Identify which cell holds the provided text, then report its (x, y) central coordinate. 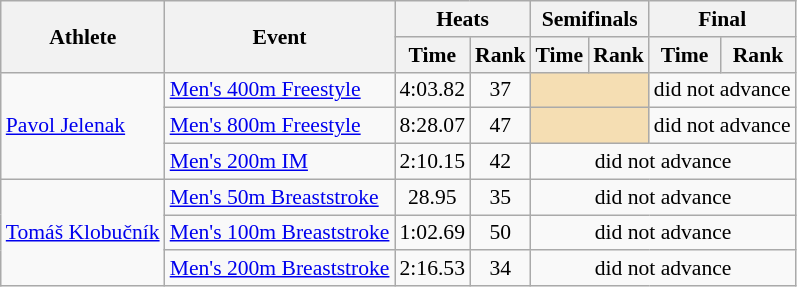
Men's 100m Breaststroke (280, 233)
Semifinals (590, 19)
Tomáš Klobučník (83, 232)
2:16.53 (432, 269)
Pavol Jelenak (83, 126)
28.95 (432, 197)
1:02.69 (432, 233)
42 (500, 162)
Men's 800m Freestyle (280, 126)
Men's 200m Breaststroke (280, 269)
Heats (462, 19)
34 (500, 269)
47 (500, 126)
2:10.15 (432, 162)
50 (500, 233)
Final (722, 19)
Men's 200m IM (280, 162)
4:03.82 (432, 90)
Men's 400m Freestyle (280, 90)
Men's 50m Breaststroke (280, 197)
Athlete (83, 36)
35 (500, 197)
Event (280, 36)
8:28.07 (432, 126)
37 (500, 90)
